Return (X, Y) of the center of cell containing provided text 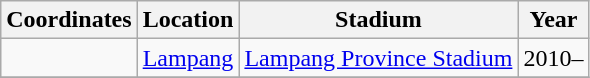
Coordinates (69, 20)
Lampang (188, 58)
Lampang Province Stadium (378, 58)
Location (188, 20)
Year (554, 20)
2010– (554, 58)
Stadium (378, 20)
